Extract the [x, y] coordinate from the center of the cell holding the provided text.  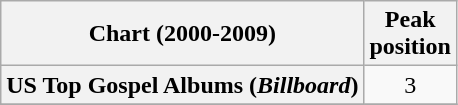
3 [410, 85]
Peakposition [410, 34]
US Top Gospel Albums (Billboard) [182, 85]
Chart (2000-2009) [182, 34]
